Capture the cell that displays the provided text and extract its [X, Y] central coordinate. 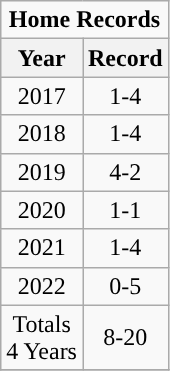
Year [42, 58]
2022 [42, 286]
Home Records [84, 20]
1-1 [125, 210]
2017 [42, 96]
2020 [42, 210]
4-2 [125, 172]
2021 [42, 248]
Record [125, 58]
Totals4 Years [42, 338]
8-20 [125, 338]
2018 [42, 134]
0-5 [125, 286]
2019 [42, 172]
